Pinpoint the cell where the given text exists, returning its (X, Y) midpoint coordinate. 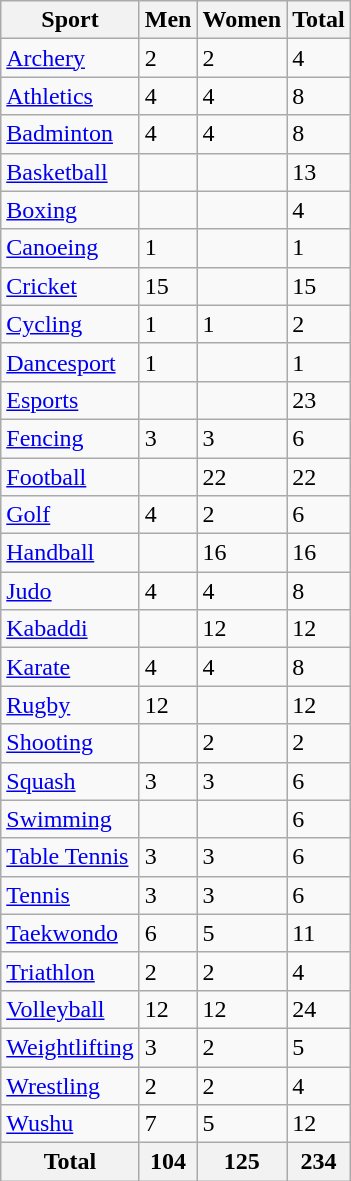
11 (319, 933)
Volleyball (70, 1009)
Judo (70, 591)
Women (242, 20)
Boxing (70, 210)
7 (168, 1124)
234 (319, 1162)
Swimming (70, 819)
Canoeing (70, 248)
Football (70, 477)
Golf (70, 515)
Basketball (70, 172)
Sport (70, 20)
Cycling (70, 324)
104 (168, 1162)
Rugby (70, 705)
Cricket (70, 286)
Handball (70, 553)
23 (319, 400)
Fencing (70, 438)
Archery (70, 58)
Esports (70, 400)
Karate (70, 667)
Wushu (70, 1124)
13 (319, 172)
Squash (70, 781)
Triathlon (70, 971)
Badminton (70, 134)
Wrestling (70, 1085)
24 (319, 1009)
Kabaddi (70, 629)
125 (242, 1162)
Shooting (70, 743)
Taekwondo (70, 933)
Dancesport (70, 362)
Men (168, 20)
Athletics (70, 96)
Tennis (70, 895)
Table Tennis (70, 857)
Weightlifting (70, 1047)
